Determine the [X, Y] coordinate at the center of the cell enclosing the given text.  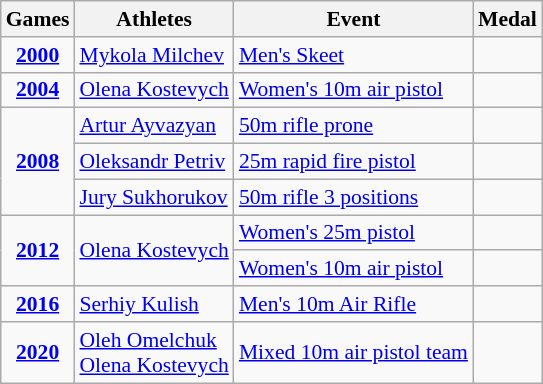
Artur Ayvazyan [154, 126]
Medal [508, 19]
Games [38, 19]
Oleh OmelchukOlena Kostevych [154, 352]
2004 [38, 90]
2012 [38, 250]
50m rifle 3 positions [354, 197]
Event [354, 19]
25m rapid fire pistol [354, 162]
Women's 25m pistol [354, 233]
Serhiy Kulish [154, 304]
Men's Skeet [354, 55]
Athletes [154, 19]
50m rifle prone [354, 126]
2020 [38, 352]
2008 [38, 162]
Jury Sukhorukov [154, 197]
2000 [38, 55]
Men's 10m Air Rifle [354, 304]
Mykola Milchev [154, 55]
Oleksandr Petriv [154, 162]
Mixed 10m air pistol team [354, 352]
2016 [38, 304]
